Return (X, Y) of the center of cell containing provided text 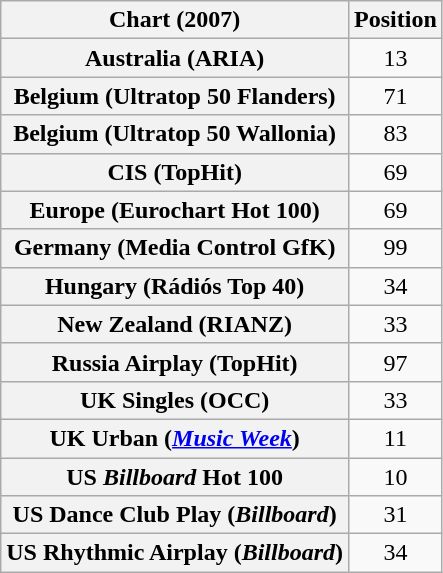
31 (396, 515)
97 (396, 362)
Germany (Media Control GfK) (175, 248)
Belgium (Ultratop 50 Flanders) (175, 96)
11 (396, 438)
Position (396, 20)
Belgium (Ultratop 50 Wallonia) (175, 134)
71 (396, 96)
US Dance Club Play (Billboard) (175, 515)
Australia (ARIA) (175, 58)
13 (396, 58)
Chart (2007) (175, 20)
10 (396, 477)
Europe (Eurochart Hot 100) (175, 210)
99 (396, 248)
83 (396, 134)
New Zealand (RIANZ) (175, 324)
US Rhythmic Airplay (Billboard) (175, 553)
UK Singles (OCC) (175, 400)
Russia Airplay (TopHit) (175, 362)
Hungary (Rádiós Top 40) (175, 286)
CIS (TopHit) (175, 172)
UK Urban (Music Week) (175, 438)
US Billboard Hot 100 (175, 477)
